Scan for the cell matching the given text and deliver its (X, Y) coordinate at center. 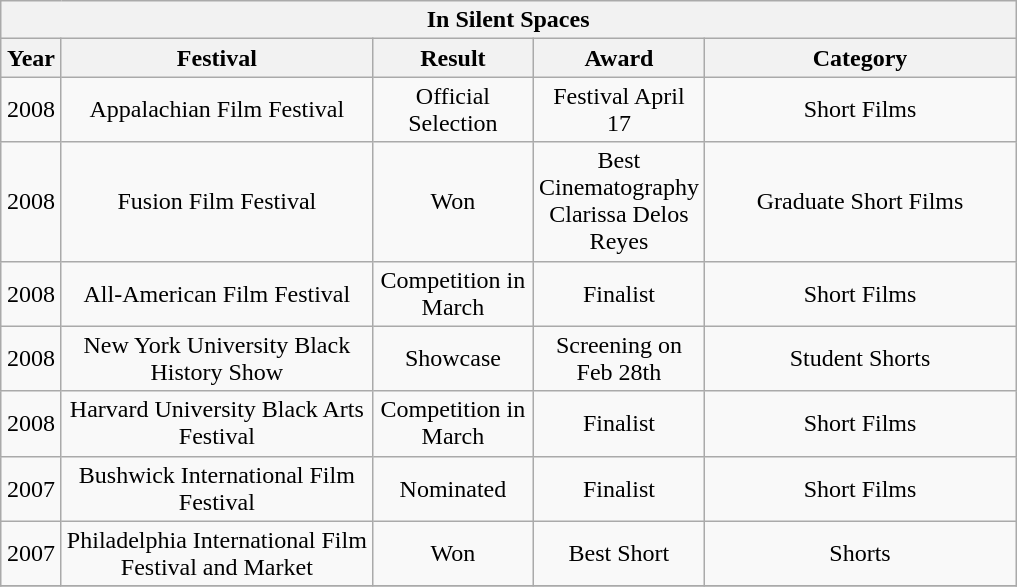
Fusion Film Festival (216, 202)
Festival April 17 (618, 110)
Showcase (452, 358)
Graduate Short Films (860, 202)
Harvard University Black Arts Festival (216, 424)
Award (618, 58)
Appalachian Film Festival (216, 110)
Year (32, 58)
Best Cinematography Clarissa Delos Reyes (618, 202)
Best Short (618, 554)
Student Shorts (860, 358)
Category (860, 58)
Official Selection (452, 110)
Screening on Feb 28th (618, 358)
Festival (216, 58)
All-American Film Festival (216, 294)
Bushwick International Film Festival (216, 488)
Result (452, 58)
Shorts (860, 554)
In Silent Spaces (508, 20)
New York University Black History Show (216, 358)
Nominated (452, 488)
Philadelphia International Film Festival and Market (216, 554)
